Locate the cell with the specified text and output its (x, y) center coordinate. 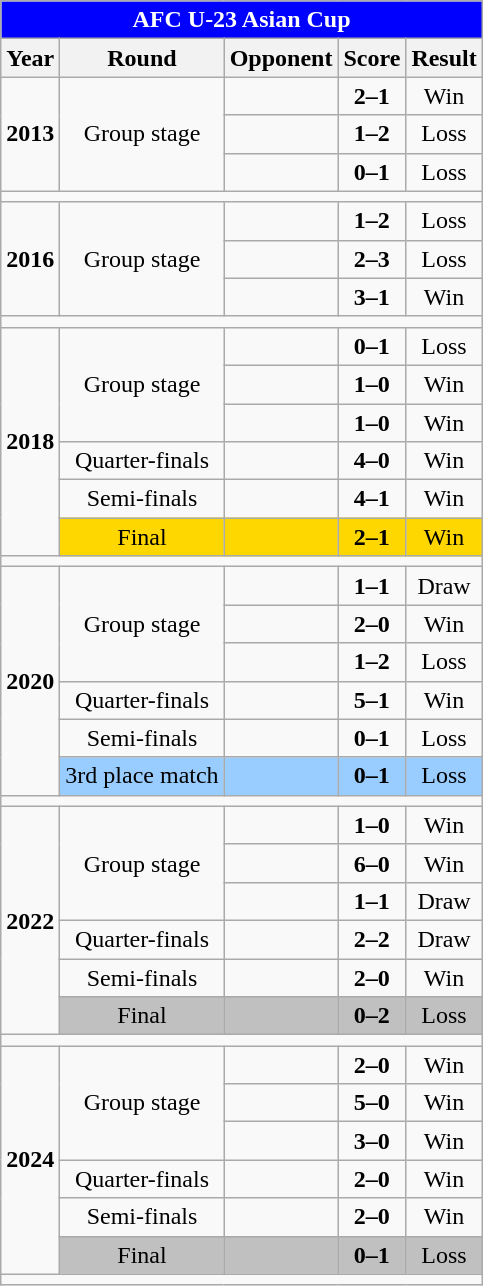
2013 (30, 134)
Score (372, 58)
2016 (30, 259)
3–0 (372, 1141)
3rd place match (142, 776)
2024 (30, 1160)
6–0 (372, 863)
2022 (30, 920)
0–2 (372, 1016)
Year (30, 58)
3–1 (372, 297)
Opponent (281, 58)
4–1 (372, 499)
2–3 (372, 259)
4–0 (372, 461)
5–1 (372, 700)
Result (444, 58)
2018 (30, 441)
AFC U-23 Asian Cup (242, 20)
2–2 (372, 939)
2020 (30, 681)
Round (142, 58)
5–0 (372, 1103)
